Locate the cell with the specified text and output its [X, Y] center coordinate. 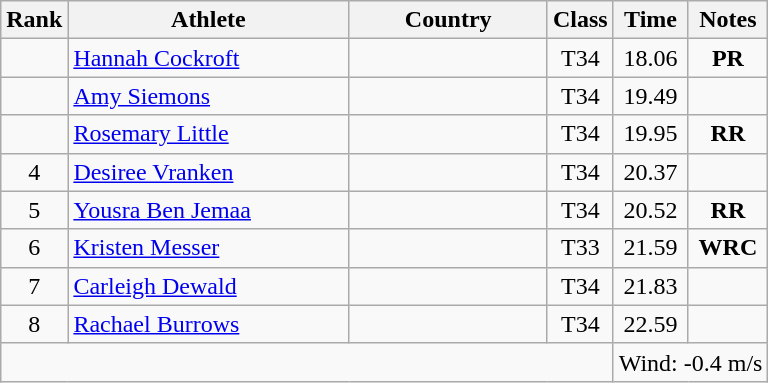
Kristen Messer [208, 248]
20.37 [650, 172]
Rosemary Little [208, 134]
18.06 [650, 58]
Country [448, 20]
22.59 [650, 324]
Rank [34, 20]
6 [34, 248]
PR [728, 58]
Class [580, 20]
Carleigh Dewald [208, 286]
20.52 [650, 210]
21.59 [650, 248]
Time [650, 20]
Wind: -0.4 m/s [690, 362]
WRC [728, 248]
19.95 [650, 134]
Desiree Vranken [208, 172]
7 [34, 286]
Athlete [208, 20]
Yousra Ben Jemaa [208, 210]
5 [34, 210]
Rachael Burrows [208, 324]
19.49 [650, 96]
Amy Siemons [208, 96]
Notes [728, 20]
21.83 [650, 286]
4 [34, 172]
T33 [580, 248]
8 [34, 324]
Hannah Cockroft [208, 58]
